Output the [x, y] coordinate of the center of the cell containing the given text.  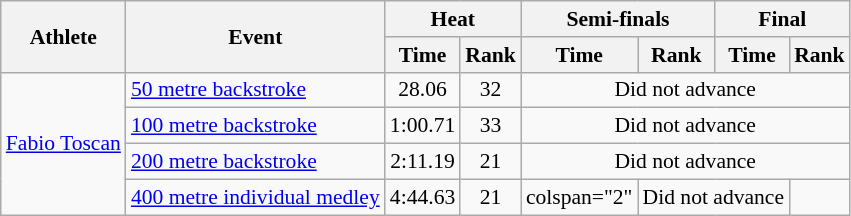
Event [256, 36]
Athlete [64, 36]
28.06 [422, 90]
1:00.71 [422, 126]
100 metre backstroke [256, 126]
colspan="2" [580, 197]
Heat [453, 19]
200 metre backstroke [256, 162]
Fabio Toscan [64, 143]
32 [490, 90]
400 metre individual medley [256, 197]
Final [782, 19]
50 metre backstroke [256, 90]
Semi-finals [618, 19]
2:11.19 [422, 162]
4:44.63 [422, 197]
33 [490, 126]
